Find where the given text appears and provide that cell's center as (x, y) coordinate. 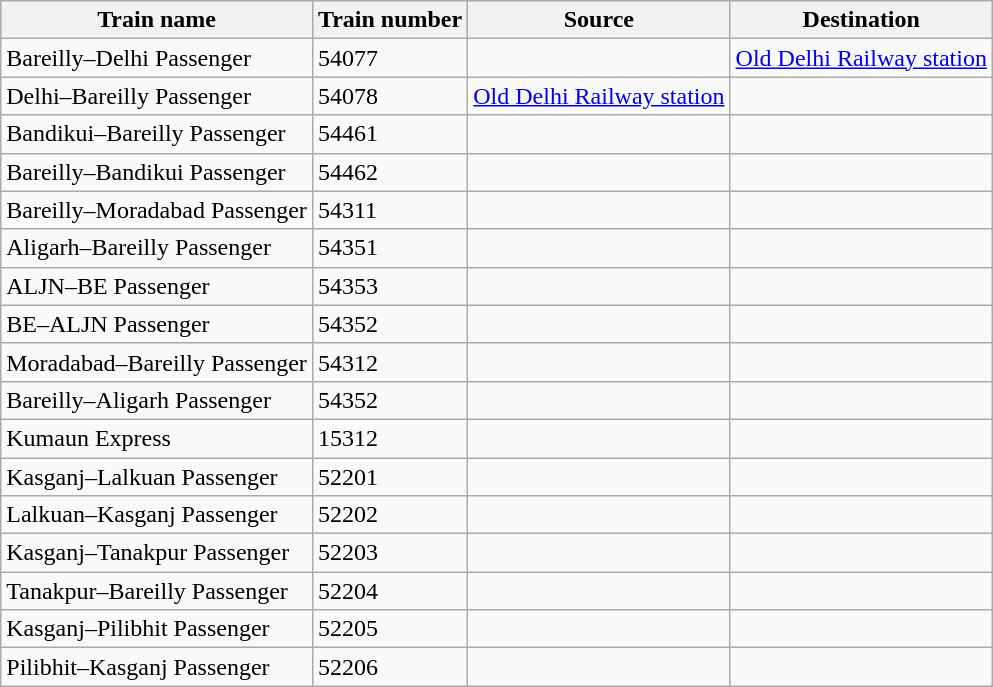
Moradabad–Bareilly Passenger (157, 362)
54077 (390, 58)
BE–ALJN Passenger (157, 324)
Kasganj–Pilibhit Passenger (157, 629)
Kumaun Express (157, 438)
54461 (390, 134)
Bareilly–Bandikui Passenger (157, 172)
Train number (390, 20)
54078 (390, 96)
Pilibhit–Kasganj Passenger (157, 667)
54353 (390, 286)
52203 (390, 553)
Destination (861, 20)
Lalkuan–Kasganj Passenger (157, 515)
Kasganj–Lalkuan Passenger (157, 477)
Aligarh–Bareilly Passenger (157, 248)
Source (599, 20)
52202 (390, 515)
Train name (157, 20)
52204 (390, 591)
Bandikui–Bareilly Passenger (157, 134)
Bareilly–Aligarh Passenger (157, 400)
ALJN–BE Passenger (157, 286)
52201 (390, 477)
Kasganj–Tanakpur Passenger (157, 553)
54351 (390, 248)
54462 (390, 172)
52205 (390, 629)
54312 (390, 362)
Delhi–Bareilly Passenger (157, 96)
52206 (390, 667)
Bareilly–Moradabad Passenger (157, 210)
15312 (390, 438)
54311 (390, 210)
Tanakpur–Bareilly Passenger (157, 591)
Bareilly–Delhi Passenger (157, 58)
